Provide the [x, y] coordinate of the cell's center where the given text is located.  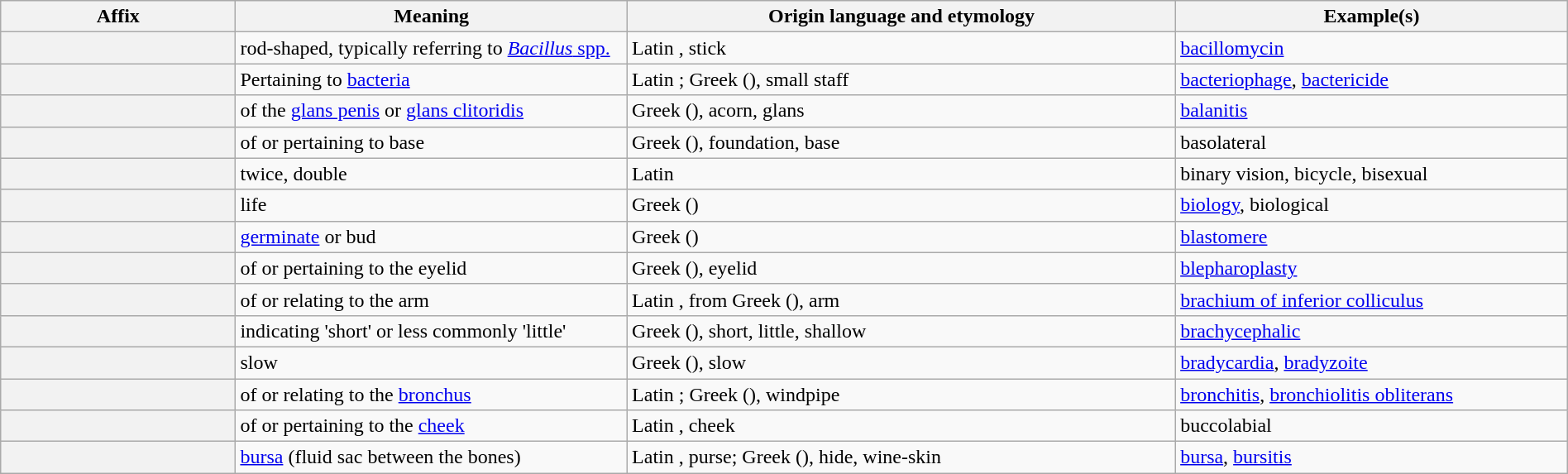
biology, biological [1372, 205]
Greek (), eyelid [901, 268]
bacillomycin [1372, 48]
bradycardia, bradyzoite [1372, 362]
Origin language and etymology [901, 17]
of the glans penis or glans clitoridis [432, 111]
Latin [901, 174]
slow [432, 362]
Latin , stick [901, 48]
Pertaining to bacteria [432, 79]
bacteriophage, bactericide [1372, 79]
basolateral [1372, 142]
Greek (), short, little, shallow [901, 331]
Greek (), foundation, base [901, 142]
of or pertaining to the cheek [432, 426]
Latin , from Greek (), arm [901, 299]
blepharoplasty [1372, 268]
binary vision, bicycle, bisexual [1372, 174]
of or pertaining to the eyelid [432, 268]
Meaning [432, 17]
twice, double [432, 174]
bronchitis, bronchiolitis obliterans [1372, 395]
balanitis [1372, 111]
germinate or bud [432, 237]
of or pertaining to base [432, 142]
Latin , purse; Greek (), hide, wine-skin [901, 457]
rod-shaped, typically referring to Bacillus spp. [432, 48]
bursa, bursitis [1372, 457]
bursa (fluid sac between the bones) [432, 457]
Greek (), slow [901, 362]
Latin ; Greek (), small staff [901, 79]
Example(s) [1372, 17]
Latin , cheek [901, 426]
blastomere [1372, 237]
life [432, 205]
buccolabial [1372, 426]
brachium of inferior colliculus [1372, 299]
of or relating to the bronchus [432, 395]
of or relating to the arm [432, 299]
Greek (), acorn, glans [901, 111]
indicating 'short' or less commonly 'little' [432, 331]
brachycephalic [1372, 331]
Latin ; Greek (), windpipe [901, 395]
Affix [118, 17]
